From the cell containing the given text, extract its center point as (x, y) coordinate. 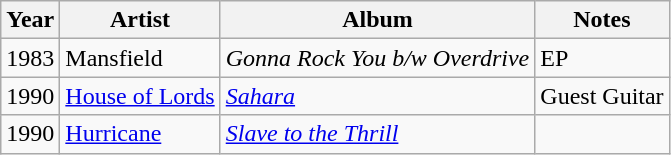
Notes (602, 20)
Mansfield (140, 58)
Sahara (378, 96)
Gonna Rock You b/w Overdrive (378, 58)
Artist (140, 20)
Album (378, 20)
Guest Guitar (602, 96)
1983 (30, 58)
Year (30, 20)
Slave to the Thrill (378, 134)
House of Lords (140, 96)
Hurricane (140, 134)
EP (602, 58)
